Provide the (x, y) coordinate of the cell's center where the given text is located.  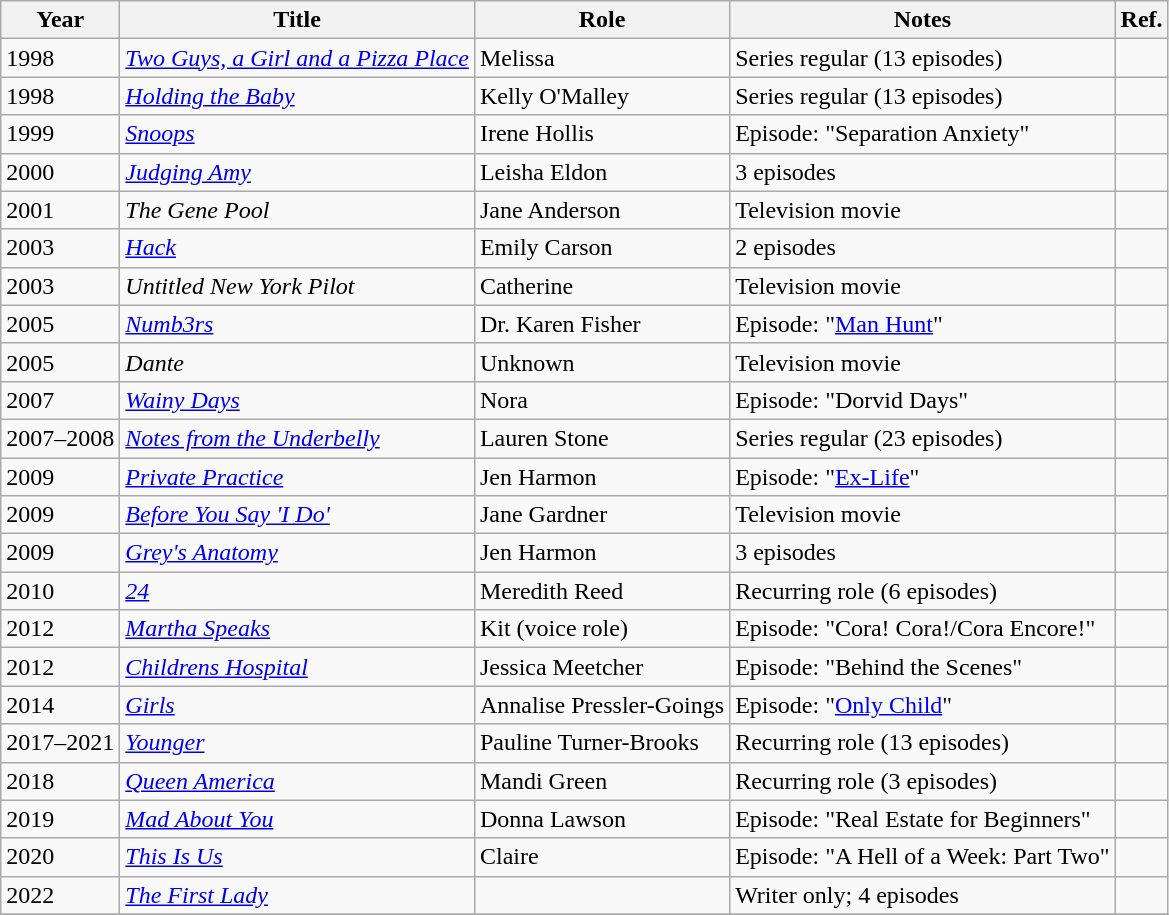
2010 (60, 591)
Melissa (602, 58)
Ref. (1142, 20)
Snoops (298, 134)
The First Lady (298, 895)
2022 (60, 895)
1999 (60, 134)
Role (602, 20)
Episode: "Separation Anxiety" (922, 134)
Annalise Pressler-Goings (602, 705)
Kelly O'Malley (602, 96)
Lauren Stone (602, 438)
Episode: "Dorvid Days" (922, 400)
Series regular (23 episodes) (922, 438)
Jane Gardner (602, 515)
Recurring role (6 episodes) (922, 591)
Recurring role (13 episodes) (922, 743)
2007–2008 (60, 438)
Hack (298, 248)
Catherine (602, 286)
Donna Lawson (602, 819)
Episode: "Ex-Life" (922, 477)
2014 (60, 705)
Episode: "Only Child" (922, 705)
Private Practice (298, 477)
Wainy Days (298, 400)
Grey's Anatomy (298, 553)
Younger (298, 743)
Numb3rs (298, 324)
Unknown (602, 362)
This Is Us (298, 857)
Irene Hollis (602, 134)
Untitled New York Pilot (298, 286)
Jessica Meetcher (602, 667)
Judging Amy (298, 172)
Nora (602, 400)
Emily Carson (602, 248)
2 episodes (922, 248)
2019 (60, 819)
Episode: "Real Estate for Beginners" (922, 819)
Episode: "Cora! Cora!/Cora Encore!" (922, 629)
Episode: "Behind the Scenes" (922, 667)
Mandi Green (602, 781)
Martha Speaks (298, 629)
2020 (60, 857)
Dr. Karen Fisher (602, 324)
Title (298, 20)
Meredith Reed (602, 591)
Queen America (298, 781)
Writer only; 4 episodes (922, 895)
Pauline Turner-Brooks (602, 743)
Claire (602, 857)
Jane Anderson (602, 210)
Before You Say 'I Do' (298, 515)
Kit (voice role) (602, 629)
Dante (298, 362)
Year (60, 20)
2018 (60, 781)
Episode: "A Hell of a Week: Part Two" (922, 857)
2017–2021 (60, 743)
24 (298, 591)
Leisha Eldon (602, 172)
2001 (60, 210)
Episode: "Man Hunt" (922, 324)
Girls (298, 705)
Notes (922, 20)
Holding the Baby (298, 96)
Two Guys, a Girl and a Pizza Place (298, 58)
The Gene Pool (298, 210)
2007 (60, 400)
2000 (60, 172)
Childrens Hospital (298, 667)
Notes from the Underbelly (298, 438)
Mad About You (298, 819)
Recurring role (3 episodes) (922, 781)
